Scan for the cell matching the given text and deliver its (X, Y) coordinate at center. 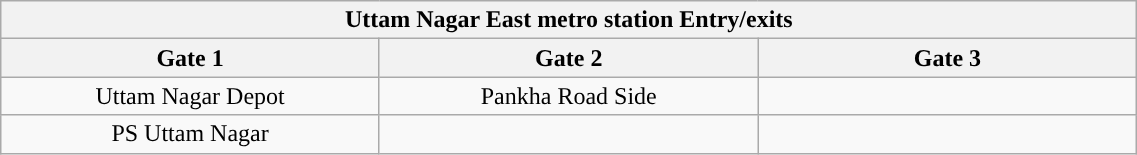
Gate 1 (190, 58)
Gate 2 (568, 58)
Gate 3 (948, 58)
Uttam Nagar East metro station Entry/exits (569, 20)
PS Uttam Nagar (190, 134)
Uttam Nagar Depot (190, 96)
Pankha Road Side (568, 96)
